Determine the [x, y] coordinate at the center of the cell enclosing the given text.  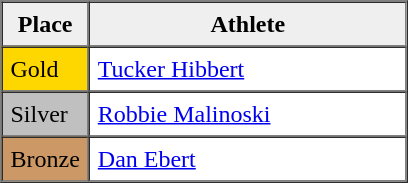
Robbie Malinoski [248, 114]
Bronze [46, 158]
Dan Ebert [248, 158]
Gold [46, 68]
Tucker Hibbert [248, 68]
Silver [46, 114]
Place [46, 24]
Athlete [248, 24]
